Return the (X, Y) coordinate for the center point of the cell that contains the specified text.  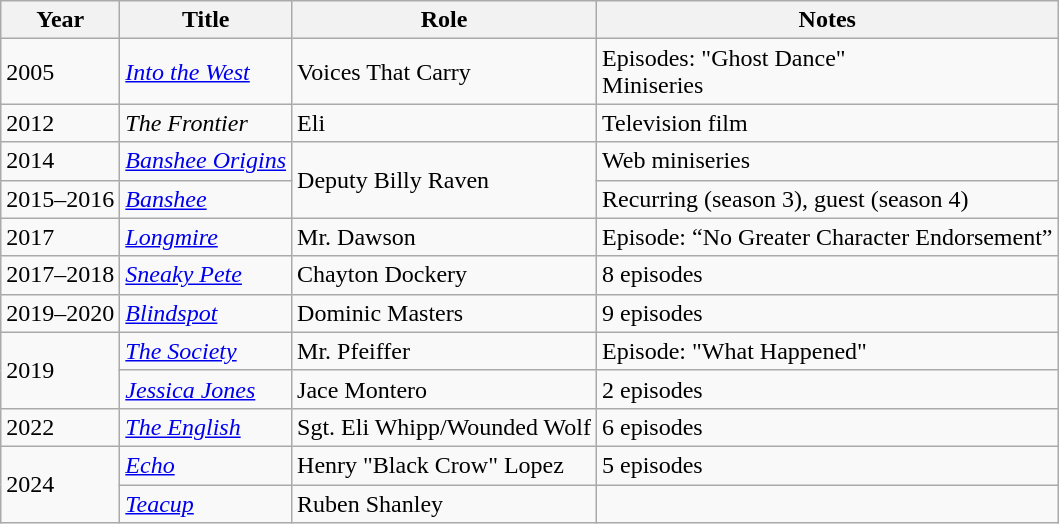
2019–2020 (60, 313)
Episode: “No Greater Character Endorsement” (828, 237)
2024 (60, 484)
Blindspot (206, 313)
Eli (444, 123)
Jace Montero (444, 389)
2 episodes (828, 389)
2005 (60, 72)
Teacup (206, 503)
Role (444, 20)
Longmire (206, 237)
Henry "Black Crow" Lopez (444, 465)
Mr. Pfeiffer (444, 351)
Banshee (206, 199)
Into the West (206, 72)
The Frontier (206, 123)
Chayton Dockery (444, 275)
2022 (60, 427)
Voices That Carry (444, 72)
Year (60, 20)
2012 (60, 123)
Title (206, 20)
Sgt. Eli Whipp/Wounded Wolf (444, 427)
Sneaky Pete (206, 275)
9 episodes (828, 313)
2015–2016 (60, 199)
Episodes: "Ghost Dance"Miniseries (828, 72)
Banshee Origins (206, 161)
2017–2018 (60, 275)
Episode: "What Happened" (828, 351)
Mr. Dawson (444, 237)
2019 (60, 370)
8 episodes (828, 275)
The English (206, 427)
Dominic Masters (444, 313)
Jessica Jones (206, 389)
Deputy Billy Raven (444, 180)
Recurring (season 3), guest (season 4) (828, 199)
2014 (60, 161)
Television film (828, 123)
6 episodes (828, 427)
Echo (206, 465)
2017 (60, 237)
Web miniseries (828, 161)
The Society (206, 351)
Notes (828, 20)
5 episodes (828, 465)
Ruben Shanley (444, 503)
